Determine the [x, y] coordinate at the center of the cell enclosing the given text.  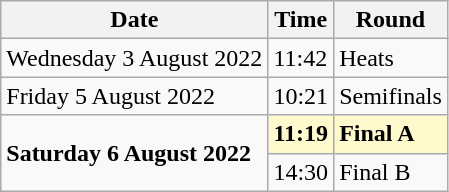
11:42 [301, 58]
Heats [391, 58]
Time [301, 20]
Semifinals [391, 96]
Final B [391, 172]
11:19 [301, 134]
14:30 [301, 172]
Saturday 6 August 2022 [134, 153]
10:21 [301, 96]
Wednesday 3 August 2022 [134, 58]
Friday 5 August 2022 [134, 96]
Round [391, 20]
Final A [391, 134]
Date [134, 20]
